Capture the cell that displays the provided text and extract its (x, y) central coordinate. 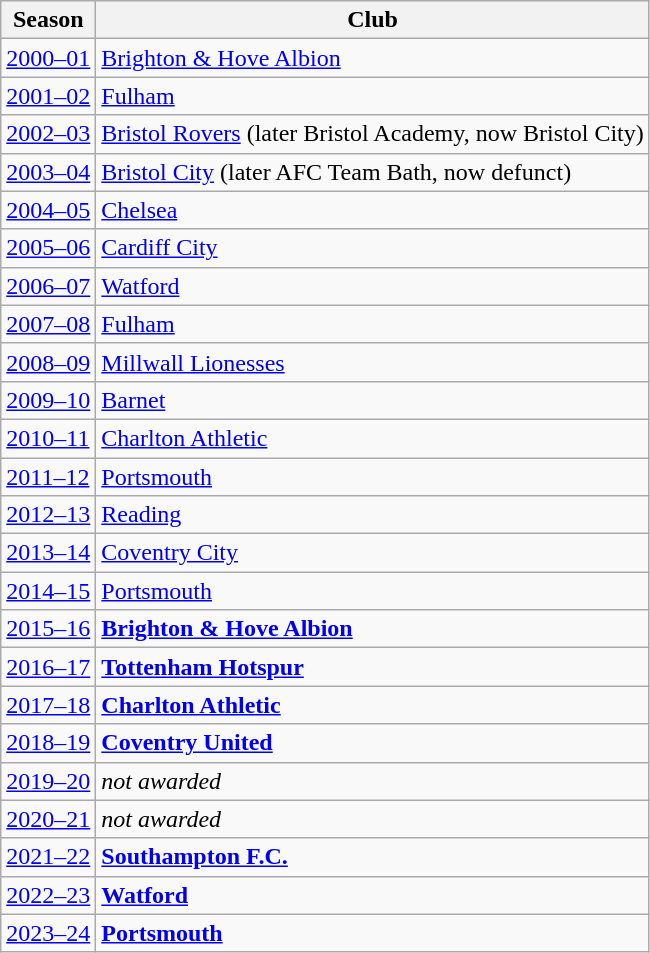
2020–21 (48, 819)
2013–14 (48, 553)
Bristol Rovers (later Bristol Academy, now Bristol City) (372, 134)
2021–22 (48, 857)
2001–02 (48, 96)
2010–11 (48, 438)
2009–10 (48, 400)
Chelsea (372, 210)
2023–24 (48, 933)
Bristol City (later AFC Team Bath, now defunct) (372, 172)
Millwall Lionesses (372, 362)
2004–05 (48, 210)
2019–20 (48, 781)
2000–01 (48, 58)
Cardiff City (372, 248)
2007–08 (48, 324)
2017–18 (48, 705)
2018–19 (48, 743)
Southampton F.C. (372, 857)
Tottenham Hotspur (372, 667)
2006–07 (48, 286)
2015–16 (48, 629)
2014–15 (48, 591)
Coventry United (372, 743)
Season (48, 20)
2003–04 (48, 172)
Reading (372, 515)
Coventry City (372, 553)
2012–13 (48, 515)
2005–06 (48, 248)
2002–03 (48, 134)
2022–23 (48, 895)
Club (372, 20)
2016–17 (48, 667)
2011–12 (48, 477)
2008–09 (48, 362)
Barnet (372, 400)
